Extract the (X, Y) coordinate from the center of the cell holding the provided text.  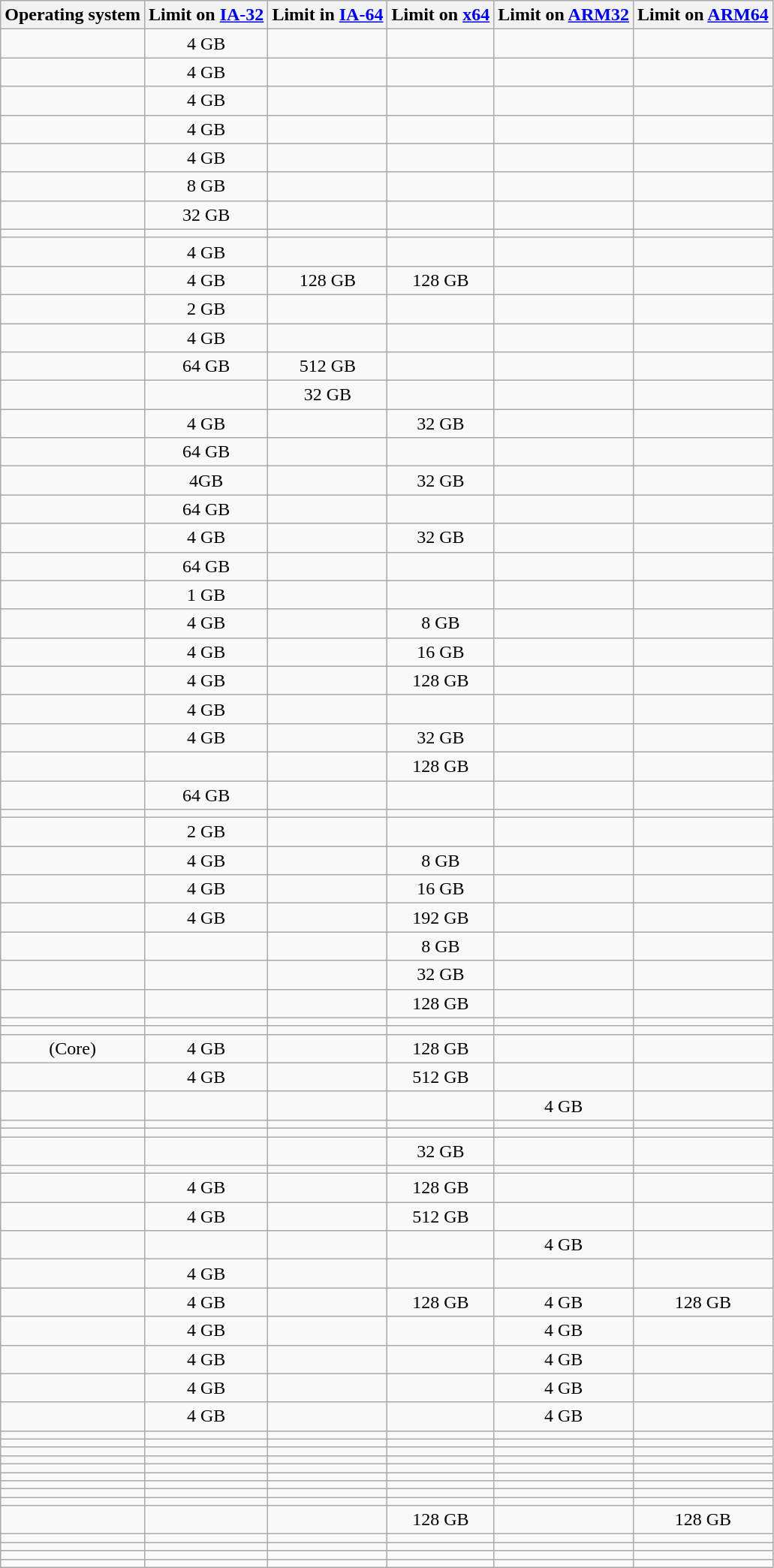
Limit on x64 (441, 15)
Limit in IA-64 (327, 15)
Limit on IA-32 (206, 15)
Operating system (73, 15)
192 GB (441, 918)
1 GB (206, 595)
Limit on ARM32 (564, 15)
4GB (206, 481)
Limit on ARM64 (703, 15)
(Core) (73, 1048)
